Search for the cell housing the specified text and yield its [x, y] center coordinate. 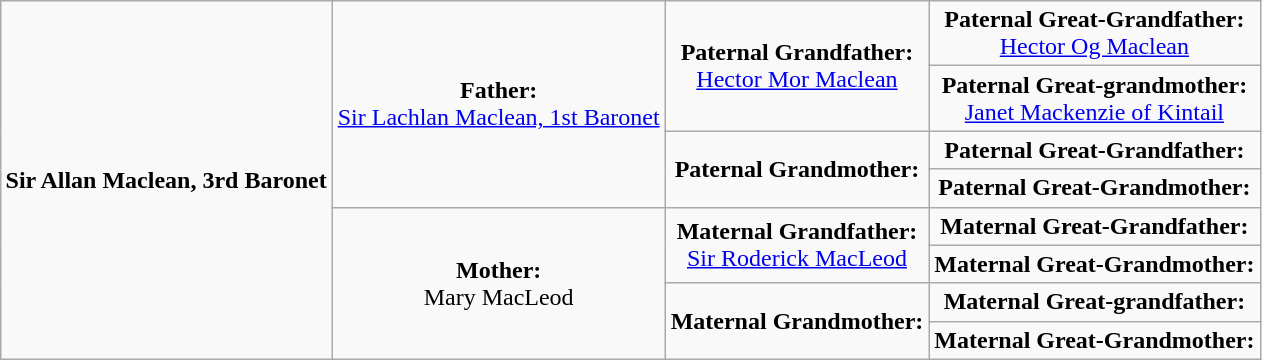
Mother:Mary MacLeod [498, 283]
Paternal Grandmother: [797, 169]
Paternal Grandfather:Hector Mor Maclean [797, 66]
Paternal Great-Grandmother: [1094, 188]
Maternal Grandfather:Sir Roderick MacLeod [797, 245]
Maternal Great-grandfather: [1094, 302]
Paternal Great-grandmother:Janet Mackenzie of Kintail [1094, 98]
Maternal Grandmother: [797, 321]
Paternal Great-Grandfather: [1094, 150]
Sir Allan Maclean, 3rd Baronet [166, 180]
Paternal Great-Grandfather:Hector Og Maclean [1094, 34]
Maternal Great-Grandfather: [1094, 226]
Father:Sir Lachlan Maclean, 1st Baronet [498, 104]
